For the text-containing cell, return its midpoint in (x, y) coordinate format. 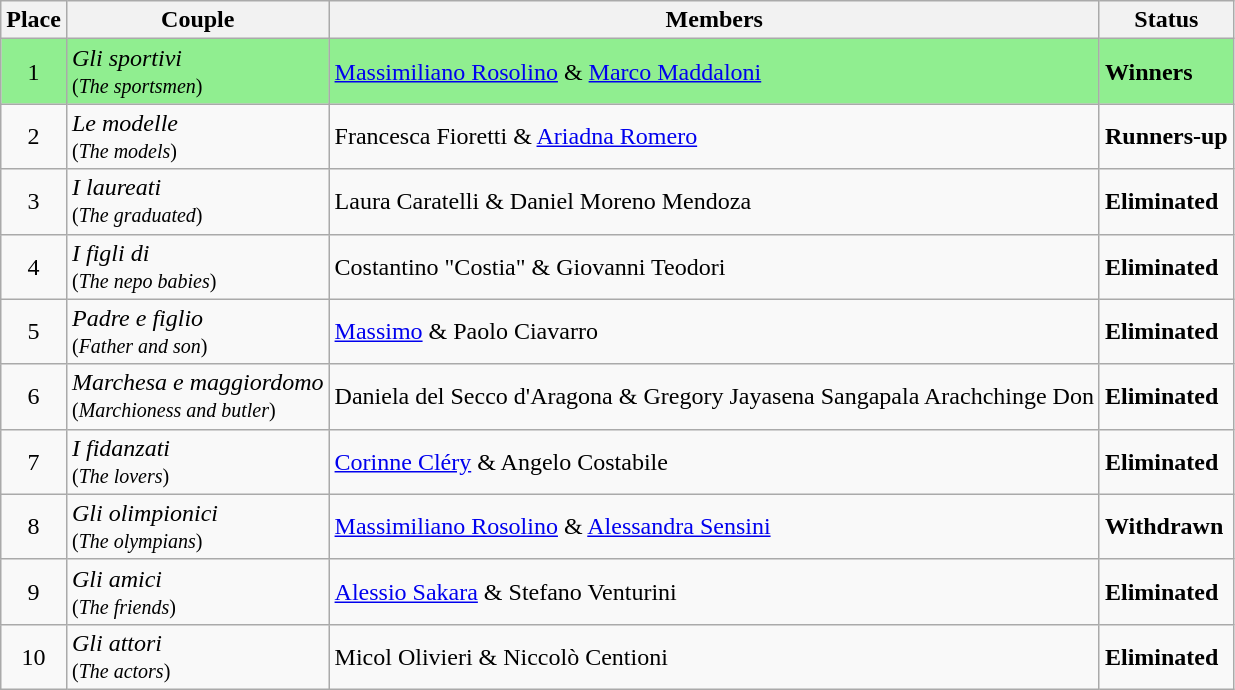
Status (1166, 20)
Costantino "Costia" & Giovanni Teodori (714, 266)
3 (34, 202)
Laura Caratelli & Daniel Moreno Mendoza (714, 202)
Winners (1166, 72)
Massimiliano Rosolino & Marco Maddaloni (714, 72)
9 (34, 592)
Withdrawn (1166, 526)
Gli sportivi(The sportsmen) (198, 72)
Marchesa e maggiordomo(Marchioness and butler) (198, 396)
4 (34, 266)
I fidanzati(The lovers) (198, 462)
Massimo & Paolo Ciavarro (714, 332)
5 (34, 332)
Corinne Cléry & Angelo Costabile (714, 462)
Gli amici(The friends) (198, 592)
Members (714, 20)
2 (34, 136)
Daniela del Secco d'Aragona & Gregory Jayasena Sangapala Arachchinge Don (714, 396)
I laureati(The graduated) (198, 202)
10 (34, 656)
8 (34, 526)
I figli di(The nepo babies) (198, 266)
6 (34, 396)
Place (34, 20)
Massimiliano Rosolino & Alessandra Sensini (714, 526)
Padre e figlio(Father and son) (198, 332)
Alessio Sakara & Stefano Venturini (714, 592)
Runners-up (1166, 136)
Le modelle(The models) (198, 136)
1 (34, 72)
Couple (198, 20)
7 (34, 462)
Francesca Fioretti & Ariadna Romero (714, 136)
Gli olimpionici(The olympians) (198, 526)
Gli attori(The actors) (198, 656)
Micol Olivieri & Niccolò Centioni (714, 656)
